Return [x, y] of the center of cell containing provided text 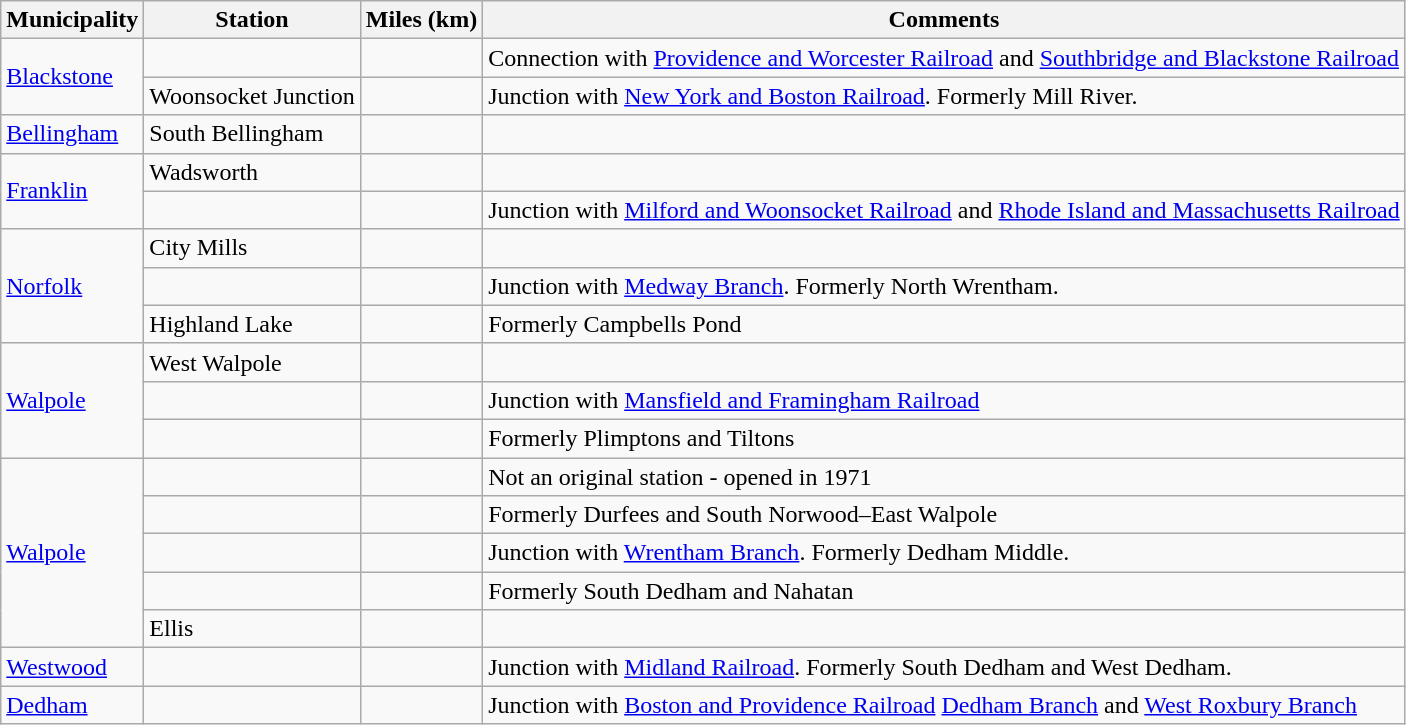
Westwood [72, 667]
Comments [944, 20]
Franklin [72, 191]
Connection with Providence and Worcester Railroad and Southbridge and Blackstone Railroad [944, 58]
Junction with Milford and Woonsocket Railroad and Rhode Island and Massachusetts Railroad [944, 210]
South Bellingham [252, 134]
Blackstone [72, 77]
Norfolk [72, 286]
City Mills [252, 248]
West Walpole [252, 362]
Junction with Midland Railroad. Formerly South Dedham and West Dedham. [944, 667]
Miles (km) [421, 20]
Dedham [72, 705]
Wadsworth [252, 172]
Highland Lake [252, 324]
Woonsocket Junction [252, 96]
Junction with Wrentham Branch. Formerly Dedham Middle. [944, 553]
Junction with Medway Branch. Formerly North Wrentham. [944, 286]
Formerly Durfees and South Norwood–East Walpole [944, 515]
Bellingham [72, 134]
Formerly South Dedham and Nahatan [944, 591]
Ellis [252, 629]
Formerly Plimptons and Tiltons [944, 438]
Junction with New York and Boston Railroad. Formerly Mill River. [944, 96]
Municipality [72, 20]
Junction with Boston and Providence Railroad Dedham Branch and West Roxbury Branch [944, 705]
Not an original station - opened in 1971 [944, 477]
Formerly Campbells Pond [944, 324]
Junction with Mansfield and Framingham Railroad [944, 400]
Station [252, 20]
